Return (x, y) of the center of cell containing provided text 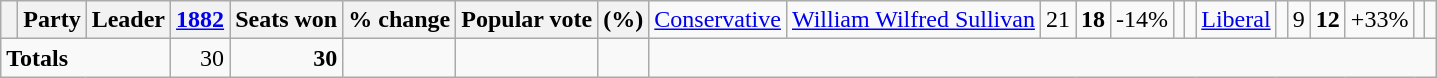
Conservative (718, 20)
% change (400, 20)
21 (1058, 20)
Popular vote (527, 20)
Liberal (1236, 20)
18 (1094, 20)
William Wilfred Sullivan (913, 20)
Totals (86, 58)
9 (1298, 20)
Party (52, 20)
12 (1328, 20)
Leader (128, 20)
1882 (200, 20)
+33% (1380, 20)
(%) (624, 20)
Seats won (286, 20)
-14% (1142, 20)
